Capture the cell that displays the provided text and extract its [x, y] central coordinate. 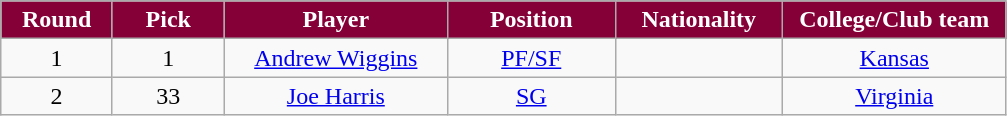
Nationality [699, 20]
Kansas [894, 58]
Round [57, 20]
2 [57, 96]
Virginia [894, 96]
Position [531, 20]
College/Club team [894, 20]
33 [168, 96]
Andrew Wiggins [336, 58]
PF/SF [531, 58]
Pick [168, 20]
SG [531, 96]
Player [336, 20]
Joe Harris [336, 96]
